Find where the given text appears and provide that cell's center as [X, Y] coordinate. 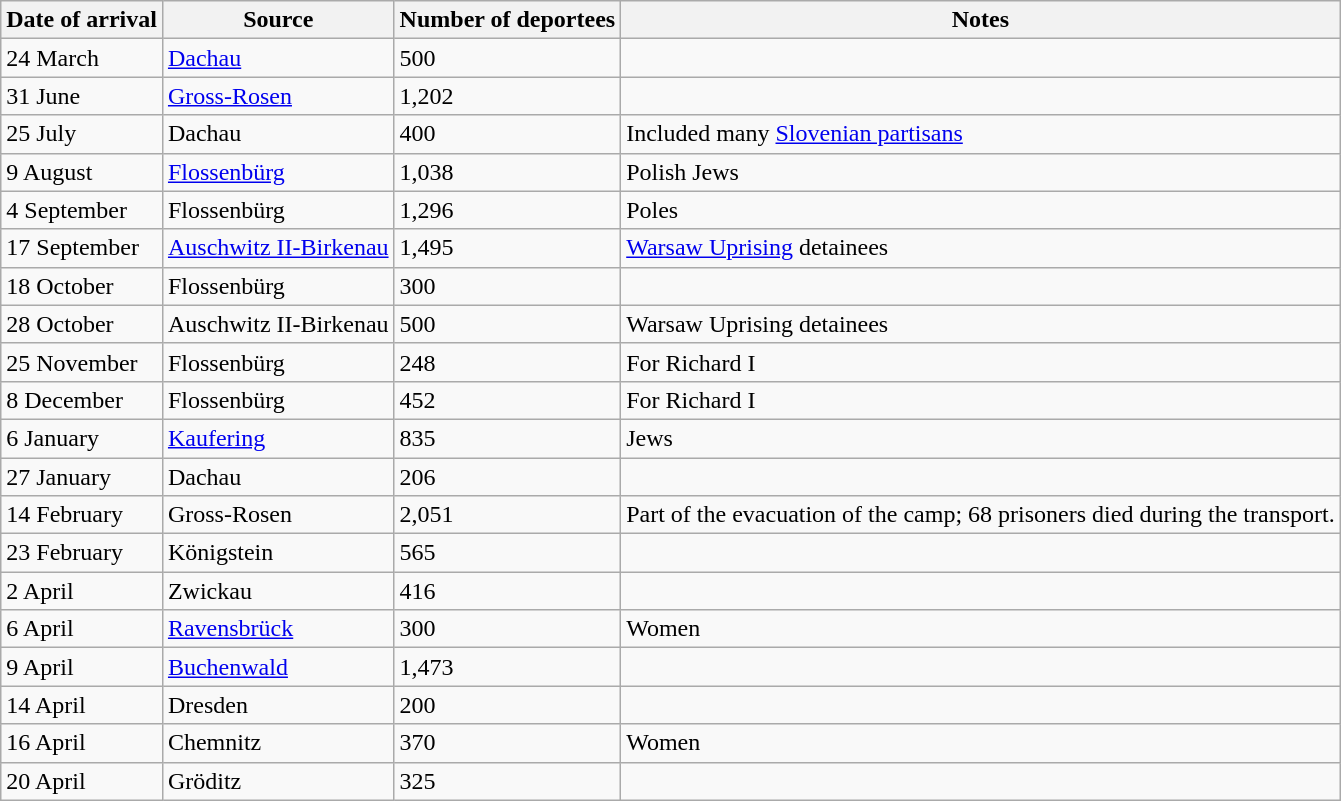
1,495 [508, 248]
Kaufering [278, 438]
1,296 [508, 210]
Chemnitz [278, 743]
Jews [981, 438]
6 January [82, 438]
Ravensbrück [278, 629]
25 July [82, 134]
206 [508, 477]
23 February [82, 553]
27 January [82, 477]
2,051 [508, 515]
25 November [82, 362]
1,473 [508, 667]
452 [508, 400]
Source [278, 20]
Number of deportees [508, 20]
400 [508, 134]
4 September [82, 210]
Gröditz [278, 781]
Date of arrival [82, 20]
9 August [82, 172]
1,202 [508, 96]
Buchenwald [278, 667]
24 March [82, 58]
28 October [82, 324]
416 [508, 591]
325 [508, 781]
16 April [82, 743]
Dresden [278, 705]
17 September [82, 248]
Notes [981, 20]
Zwickau [278, 591]
835 [508, 438]
2 April [82, 591]
6 April [82, 629]
Königstein [278, 553]
14 February [82, 515]
1,038 [508, 172]
200 [508, 705]
14 April [82, 705]
8 December [82, 400]
9 April [82, 667]
Part of the evacuation of the camp; 68 prisoners died during the transport. [981, 515]
31 June [82, 96]
Included many Slovenian partisans [981, 134]
Polish Jews [981, 172]
248 [508, 362]
370 [508, 743]
18 October [82, 286]
20 April [82, 781]
565 [508, 553]
Poles [981, 210]
